Find where the given text appears and provide that cell's center as [x, y] coordinate. 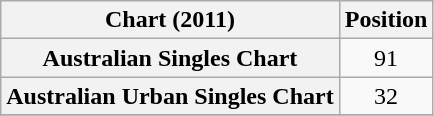
Position [386, 20]
32 [386, 96]
Australian Singles Chart [170, 58]
91 [386, 58]
Australian Urban Singles Chart [170, 96]
Chart (2011) [170, 20]
